Identify which cell holds the provided text, then report its (X, Y) central coordinate. 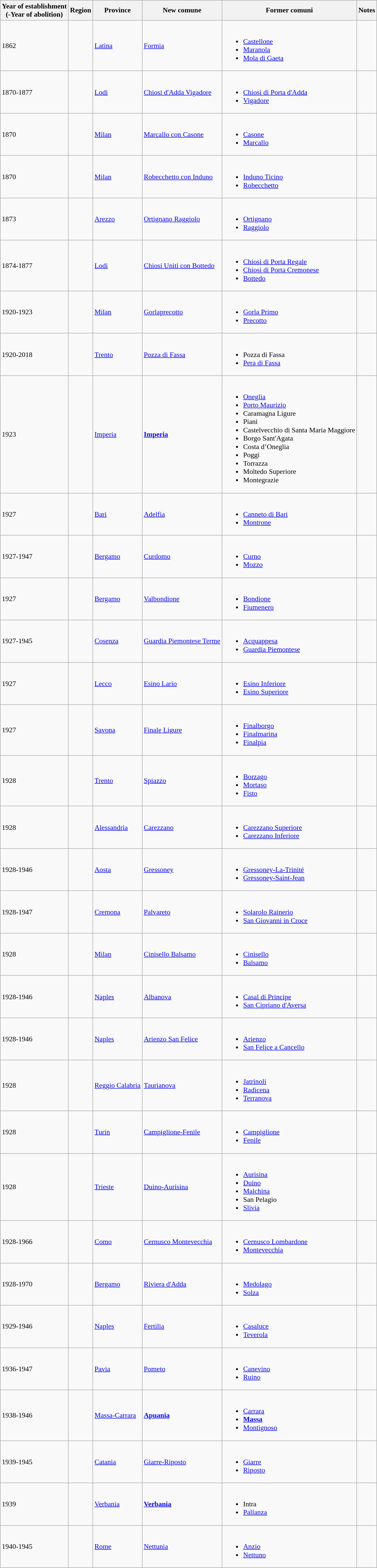
Albanova (182, 997)
AnzioNettuno (289, 1547)
1929-1946 (35, 1327)
Robecchetto con Induno (182, 177)
BondioneFiumenero (289, 599)
Arienzo San Felice (182, 1039)
Lecco (118, 684)
CampiglioneFenile (289, 1132)
Duino-Aurisina (182, 1187)
1939-1945 (35, 1462)
New comune (182, 10)
Casal di PrincipeSan Cipriano d'Aversa (289, 997)
AurisinaDuinoMalchinaSan PelagioSlivia (289, 1187)
CiniselloBalsamo (289, 955)
Alessandria (118, 828)
Palvareto (182, 912)
Year of establishment(-Year of abolition) (35, 10)
Apuania (182, 1416)
1873 (35, 219)
Carezzano (182, 828)
Turin (118, 1132)
1870-1877 (35, 92)
OrtignanoRaggiolo (289, 219)
1874-1877 (35, 266)
Chiosi Uniti con Bottedo (182, 266)
Cosenza (118, 641)
Massa-Carrara (118, 1416)
AcquappesaGuardia Piemontese (289, 641)
Former comuni (289, 10)
1928-1970 (35, 1284)
ArienzoSan Felice a Cancello (289, 1039)
1927-1945 (35, 641)
Reggio Calabria (118, 1085)
Region (81, 10)
MedolagoSolza (289, 1284)
Ortignano Raggiolo (182, 219)
Notes (367, 10)
1939 (35, 1504)
Esino InferioreEsino Superiore (289, 684)
Guardia Piemontese Terme (182, 641)
Adelfia (182, 514)
JatrinoliRadicenaTerranova (289, 1085)
CasaluceTeverola (289, 1327)
Trieste (118, 1187)
Induno TicinoRobecchetto (289, 177)
Cernusco LombardoneMontevecchia (289, 1242)
Giarre-Riposto (182, 1462)
Pometo (182, 1369)
1928-1947 (35, 912)
Como (118, 1242)
Gressoney-La-TrinitéGressoney-Saint-Jean (289, 870)
Spiazzo (182, 781)
Pavia (118, 1369)
GiarreRiposto (289, 1462)
1923 (35, 435)
Chiosi d'Adda Vigadore (182, 92)
Gressoney (182, 870)
Canneto di BariMontrone (289, 514)
FinalborgoFinalmarinaFinalpia (289, 730)
CanevinoRuino (289, 1369)
Nettunia (182, 1547)
Latina (118, 46)
1940-1945 (35, 1547)
Savona (118, 730)
Pozza di Fassa (182, 355)
1928-1966 (35, 1242)
1936-1947 (35, 1369)
Valbondione (182, 599)
Esino Lario (182, 684)
Province (118, 10)
1862 (35, 46)
Marcallo con Casone (182, 134)
Cremona (118, 912)
Solarolo RainerioSan Giovanni in Croce (289, 912)
Chiosi di Porta d'AddaVigadore (289, 92)
Cinisello Balsamo (182, 955)
Rome (118, 1547)
1920-1923 (35, 312)
Aosta (118, 870)
1927-1947 (35, 557)
Taurianova (182, 1085)
Cernusco Montevecchia (182, 1242)
Gorlaprecotto (182, 312)
IntraPallanza (289, 1504)
Curdomo (182, 557)
CastelloneMaranolaMola di Gaeta (289, 46)
Finale Ligure (182, 730)
Fertilia (182, 1327)
1938-1946 (35, 1416)
Carezzano SuperioreCarezzano Inferiore (289, 828)
CurnoMozzo (289, 557)
Riviera d'Adda (182, 1284)
Catania (118, 1462)
Formia (182, 46)
CarraraMassaMontignoso (289, 1416)
BorzagoMortasoFisto (289, 781)
Bari (118, 514)
Pozza di FassaPera di Fassa (289, 355)
Arezzo (118, 219)
1920-2018 (35, 355)
Gorla PrimoPrecotto (289, 312)
Chiosi di Porta RegaleChiosi di Porta CremoneseBottedo (289, 266)
Campiglione-Fenile (182, 1132)
CasoneMarcallo (289, 134)
